Capture the cell that displays the provided text and extract its [x, y] central coordinate. 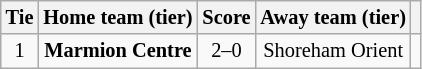
2–0 [226, 51]
Shoreham Orient [332, 51]
Away team (tier) [332, 17]
Home team (tier) [118, 17]
Tie [20, 17]
1 [20, 51]
Score [226, 17]
Marmion Centre [118, 51]
